From the cell containing the given text, extract its center point as [X, Y] coordinate. 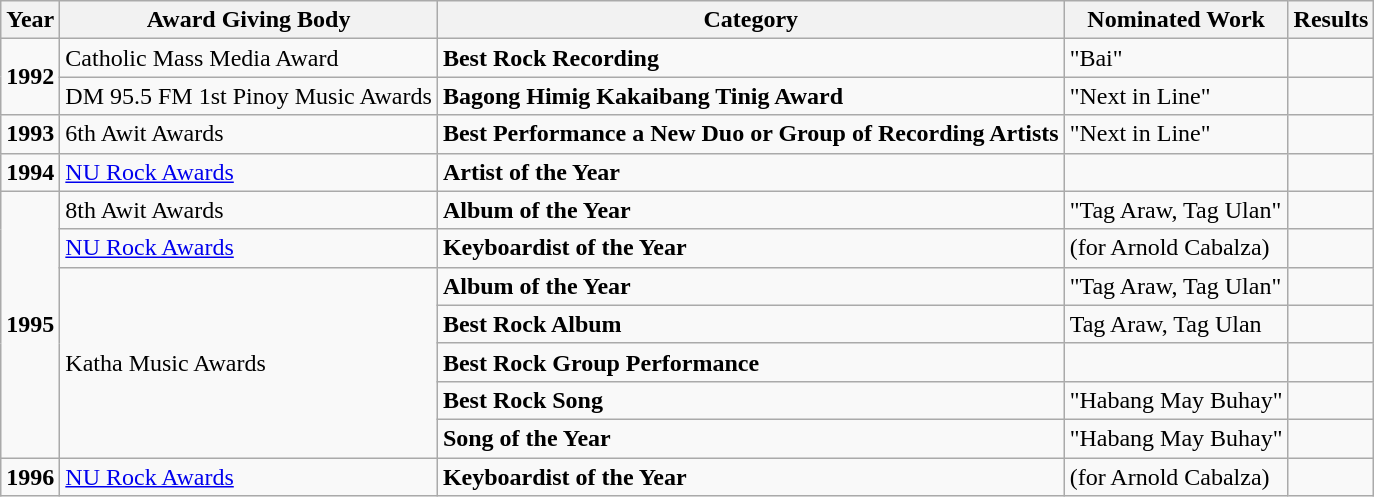
Tag Araw, Tag Ulan [1176, 324]
Category [750, 20]
Year [30, 20]
1995 [30, 324]
Best Performance a New Duo or Group of Recording Artists [750, 134]
Nominated Work [1176, 20]
DM 95.5 FM 1st Pinoy Music Awards [249, 96]
1994 [30, 172]
Award Giving Body [249, 20]
8th Awit Awards [249, 210]
Katha Music Awards [249, 362]
Artist of the Year [750, 172]
Best Rock Album [750, 324]
Catholic Mass Media Award [249, 58]
Bagong Himig Kakaibang Tinig Award [750, 96]
1992 [30, 77]
"Bai" [1176, 58]
Best Rock Song [750, 400]
1993 [30, 134]
Song of the Year [750, 438]
1996 [30, 477]
Best Rock Recording [750, 58]
Results [1331, 20]
Best Rock Group Performance [750, 362]
6th Awit Awards [249, 134]
